Locate the cell with the specified text and output its [X, Y] center coordinate. 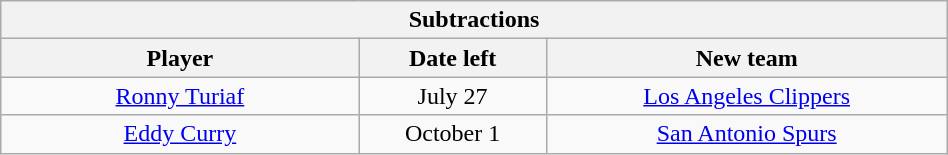
Player [180, 58]
Los Angeles Clippers [746, 96]
Date left [452, 58]
Subtractions [474, 20]
Eddy Curry [180, 134]
New team [746, 58]
San Antonio Spurs [746, 134]
July 27 [452, 96]
October 1 [452, 134]
Ronny Turiaf [180, 96]
